Extract the [X, Y] coordinate from the center of the cell holding the provided text.  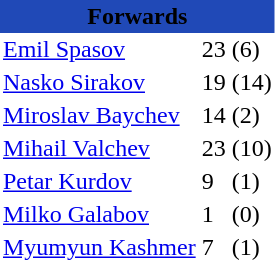
(2) [252, 116]
Petar Kurdov [100, 182]
Nasko Sirakov [100, 82]
Mihail Valchev [100, 148]
(14) [252, 82]
9 [214, 182]
14 [214, 116]
Emil Spasov [100, 50]
(10) [252, 148]
(1) [252, 182]
1 [214, 214]
(0) [252, 214]
19 [214, 82]
Forwards [138, 16]
Miroslav Baychev [100, 116]
Milko Galabov [100, 214]
(6) [252, 50]
